Return (X, Y) of the center of cell containing provided text 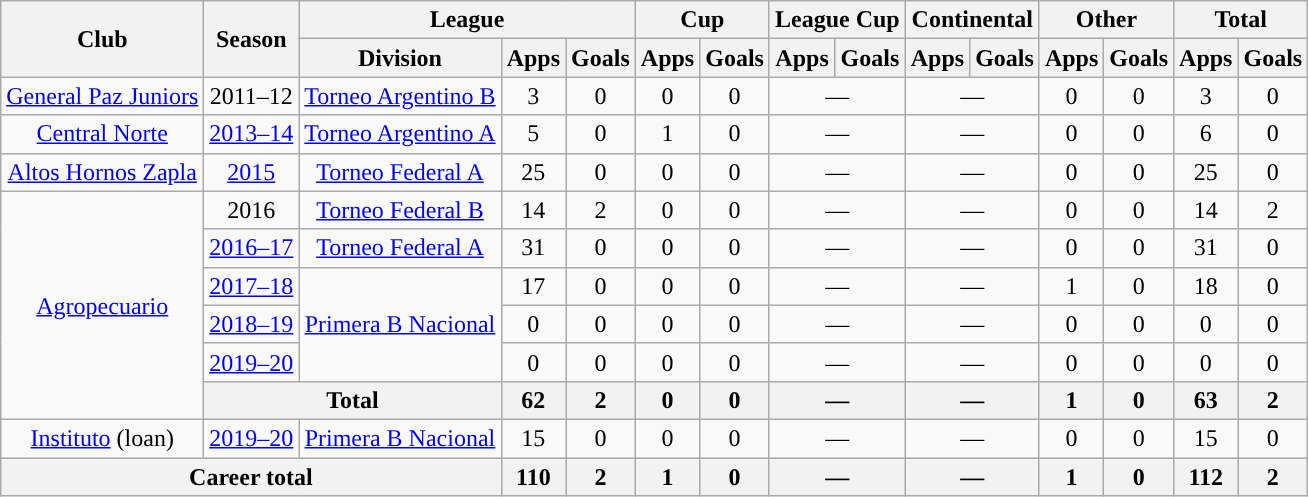
63 (1206, 400)
Other (1106, 20)
Cup (702, 20)
2017–18 (252, 286)
League Cup (837, 20)
2013–14 (252, 134)
2011–12 (252, 96)
Torneo Argentino A (400, 134)
Season (252, 39)
6 (1206, 134)
62 (533, 400)
League (467, 20)
Torneo Argentino B (400, 96)
Torneo Federal B (400, 210)
Agropecuario (102, 305)
Central Norte (102, 134)
5 (533, 134)
2015 (252, 172)
Career total (251, 477)
General Paz Juniors (102, 96)
2016 (252, 210)
Altos Hornos Zapla (102, 172)
Club (102, 39)
2018–19 (252, 324)
Division (400, 58)
Continental (972, 20)
112 (1206, 477)
110 (533, 477)
Instituto (loan) (102, 438)
2016–17 (252, 248)
18 (1206, 286)
17 (533, 286)
